Capture the cell that displays the provided text and extract its [X, Y] central coordinate. 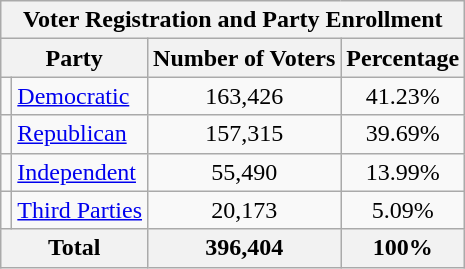
Republican [80, 134]
41.23% [403, 96]
Number of Voters [244, 58]
Third Parties [80, 210]
Democratic [80, 96]
Party [74, 58]
Total [74, 248]
100% [403, 248]
39.69% [403, 134]
20,173 [244, 210]
5.09% [403, 210]
163,426 [244, 96]
157,315 [244, 134]
Voter Registration and Party Enrollment [233, 20]
Independent [80, 172]
396,404 [244, 248]
13.99% [403, 172]
Percentage [403, 58]
55,490 [244, 172]
